Return the (X, Y) coordinate for the center point of the cell that contains the specified text.  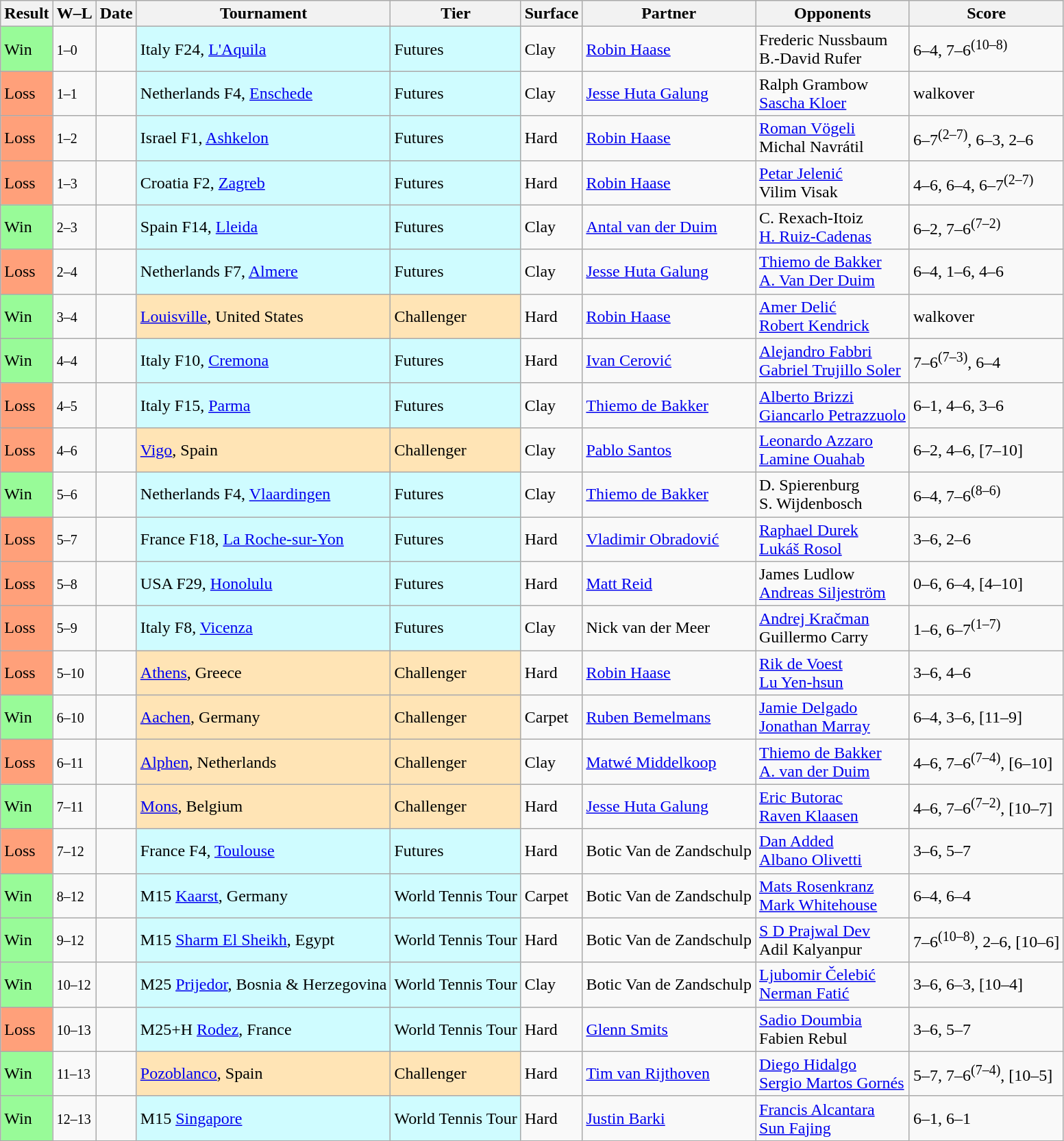
Italy F24, L'Aquila (263, 49)
James Ludlow Andreas Siljeström (832, 584)
6–4, 1–6, 4–6 (986, 271)
11–13 (74, 1074)
Partner (669, 14)
8–12 (74, 896)
7–11 (74, 807)
6–2, 4–6, [7–10] (986, 449)
6–1, 6–1 (986, 1118)
M15 Sharm El Sheikh, Egypt (263, 940)
5–10 (74, 673)
6–4, 6–4 (986, 896)
4–6, 6–4, 6–7(2–7) (986, 182)
4–6, 7–6(7–2), [10–7] (986, 807)
Frederic Nussbaum B.-David Rufer (832, 49)
Aachen, Germany (263, 718)
0–6, 6–4, [4–10] (986, 584)
Vladimir Obradović (669, 538)
Glenn Smits (669, 1029)
Date (116, 14)
6–11 (74, 762)
Francis Alcantara Sun Fajing (832, 1118)
Justin Barki (669, 1118)
10–12 (74, 985)
10–13 (74, 1029)
1–6, 6–7(1–7) (986, 629)
5–7 (74, 538)
Roman Vögeli Michal Navrátil (832, 138)
Eric Butorac Raven Klaasen (832, 807)
4–6, 7–6(7–4), [6–10] (986, 762)
Amer Delić Robert Kendrick (832, 316)
Netherlands F4, Vlaardingen (263, 494)
Netherlands F7, Almere (263, 271)
2–3 (74, 227)
Croatia F2, Zagreb (263, 182)
Italy F8, Vicenza (263, 629)
Ralph Grambow Sascha Kloer (832, 93)
6–4, 7–6(10–8) (986, 49)
Matwé Middelkoop (669, 762)
Louisville, United States (263, 316)
Mons, Belgium (263, 807)
Thiemo de Bakker A. van der Duim (832, 762)
5–8 (74, 584)
Tournament (263, 14)
Athens, Greece (263, 673)
Petar Jelenić Vilim Visak (832, 182)
M15 Singapore (263, 1118)
M25+H Rodez, France (263, 1029)
C. Rexach-Itoiz H. Ruiz-Cadenas (832, 227)
2–4 (74, 271)
Pozoblanco, Spain (263, 1074)
Spain F14, Lleida (263, 227)
Diego Hidalgo Sergio Martos Gornés (832, 1074)
W–L (74, 14)
Tim van Rijthoven (669, 1074)
6–4, 7–6(8–6) (986, 494)
4–5 (74, 405)
Alphen, Netherlands (263, 762)
Nick van der Meer (669, 629)
Tier (456, 14)
M25 Prijedor, Bosnia & Herzegovina (263, 985)
1–0 (74, 49)
7–12 (74, 851)
Alberto Brizzi Giancarlo Petrazzuolo (832, 405)
9–12 (74, 940)
6–7(2–7), 6–3, 2–6 (986, 138)
Matt Reid (669, 584)
Sadio Doumbia Fabien Rebul (832, 1029)
Ivan Cerović (669, 360)
6–4, 3–6, [11–9] (986, 718)
Score (986, 14)
Jamie Delgado Jonathan Marray (832, 718)
France F18, La Roche-sur-Yon (263, 538)
12–13 (74, 1118)
Vigo, Spain (263, 449)
Israel F1, Ashkelon (263, 138)
USA F29, Honolulu (263, 584)
1–2 (74, 138)
Leonardo Azzaro Lamine Ouahab (832, 449)
5–7, 7–6(7–4), [10–5] (986, 1074)
Pablo Santos (669, 449)
1–1 (74, 93)
Result (27, 14)
Netherlands F4, Enschede (263, 93)
5–6 (74, 494)
1–3 (74, 182)
7–6(7–3), 6–4 (986, 360)
7–6(10–8), 2–6, [10–6] (986, 940)
3–6, 6–3, [10–4] (986, 985)
Dan Added Albano Olivetti (832, 851)
M15 Kaarst, Germany (263, 896)
Ruben Bemelmans (669, 718)
Opponents (832, 14)
Surface (552, 14)
6–2, 7–6(7–2) (986, 227)
Alejandro Fabbri Gabriel Trujillo Soler (832, 360)
Italy F10, Cremona (263, 360)
S D Prajwal Dev Adil Kalyanpur (832, 940)
Ljubomir Čelebić Nerman Fatić (832, 985)
4–4 (74, 360)
Italy F15, Parma (263, 405)
6–1, 4–6, 3–6 (986, 405)
Mats Rosenkranz Mark Whitehouse (832, 896)
Raphael Durek Lukáš Rosol (832, 538)
France F4, Toulouse (263, 851)
3–6, 2–6 (986, 538)
Thiemo de Bakker A. Van Der Duim (832, 271)
Andrej Kračman Guillermo Carry (832, 629)
4–6 (74, 449)
Antal van der Duim (669, 227)
Rik de Voest Lu Yen-hsun (832, 673)
5–9 (74, 629)
3–6, 4–6 (986, 673)
D. Spierenburg S. Wijdenbosch (832, 494)
6–10 (74, 718)
3–4 (74, 316)
